Return [x, y] of the center of cell containing provided text 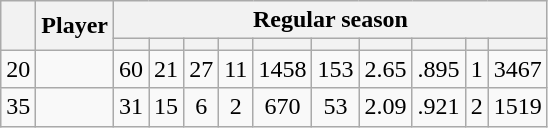
53 [336, 107]
1519 [518, 107]
670 [282, 107]
35 [18, 107]
Player [75, 26]
27 [202, 69]
6 [202, 107]
3467 [518, 69]
15 [166, 107]
20 [18, 69]
2.09 [386, 107]
1 [476, 69]
60 [132, 69]
.895 [438, 69]
31 [132, 107]
153 [336, 69]
2.65 [386, 69]
Regular season [331, 20]
.921 [438, 107]
11 [236, 69]
1458 [282, 69]
21 [166, 69]
